Find where the given text appears and provide that cell's center as [x, y] coordinate. 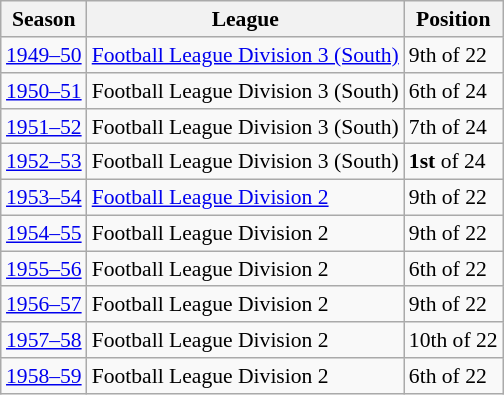
1953–54 [44, 197]
1950–51 [44, 91]
1st of 24 [454, 162]
7th of 24 [454, 126]
League [246, 19]
1957–58 [44, 340]
Season [44, 19]
1954–55 [44, 233]
Position [454, 19]
1958–59 [44, 376]
1955–56 [44, 269]
1949–50 [44, 55]
1951–52 [44, 126]
1956–57 [44, 304]
6th of 24 [454, 91]
1952–53 [44, 162]
10th of 22 [454, 340]
